Output the [x, y] coordinate of the center of the cell containing the given text.  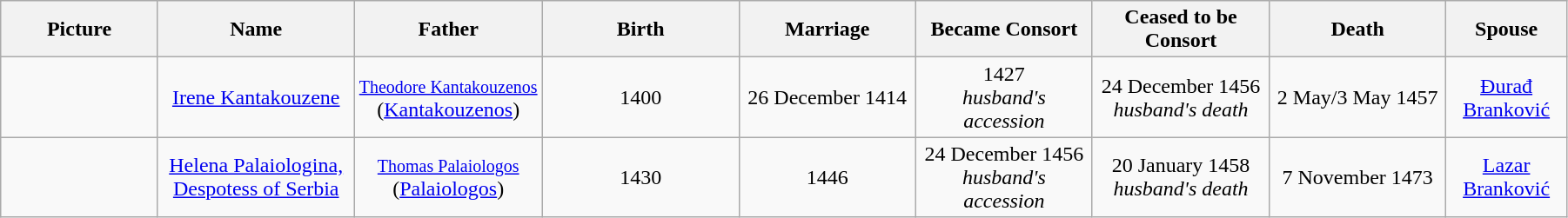
Birth [640, 30]
26 December 1414 [827, 97]
1400 [640, 97]
Helena Palaiologina, Despotess of Serbia [256, 177]
7 November 1473 [1357, 177]
Father [448, 30]
Theodore Kantakouzenos(Kantakouzenos) [448, 97]
Death [1357, 30]
Picture [80, 30]
1446 [827, 177]
1430 [640, 177]
24 December 1456husband's death [1180, 97]
Thomas Palaiologos(Palaiologos) [448, 177]
Ceased to be Consort [1180, 30]
Lazar Branković [1507, 177]
20 January 1458husband's death [1180, 177]
Đurađ Branković [1507, 97]
2 May/3 May 1457 [1357, 97]
Became Consort [1004, 30]
1427husband's accession [1004, 97]
Name [256, 30]
Marriage [827, 30]
Irene Kantakouzene [256, 97]
24 December 1456husband's accession [1004, 177]
Spouse [1507, 30]
